Provide the (x, y) coordinate of the cell's center where the given text is located.  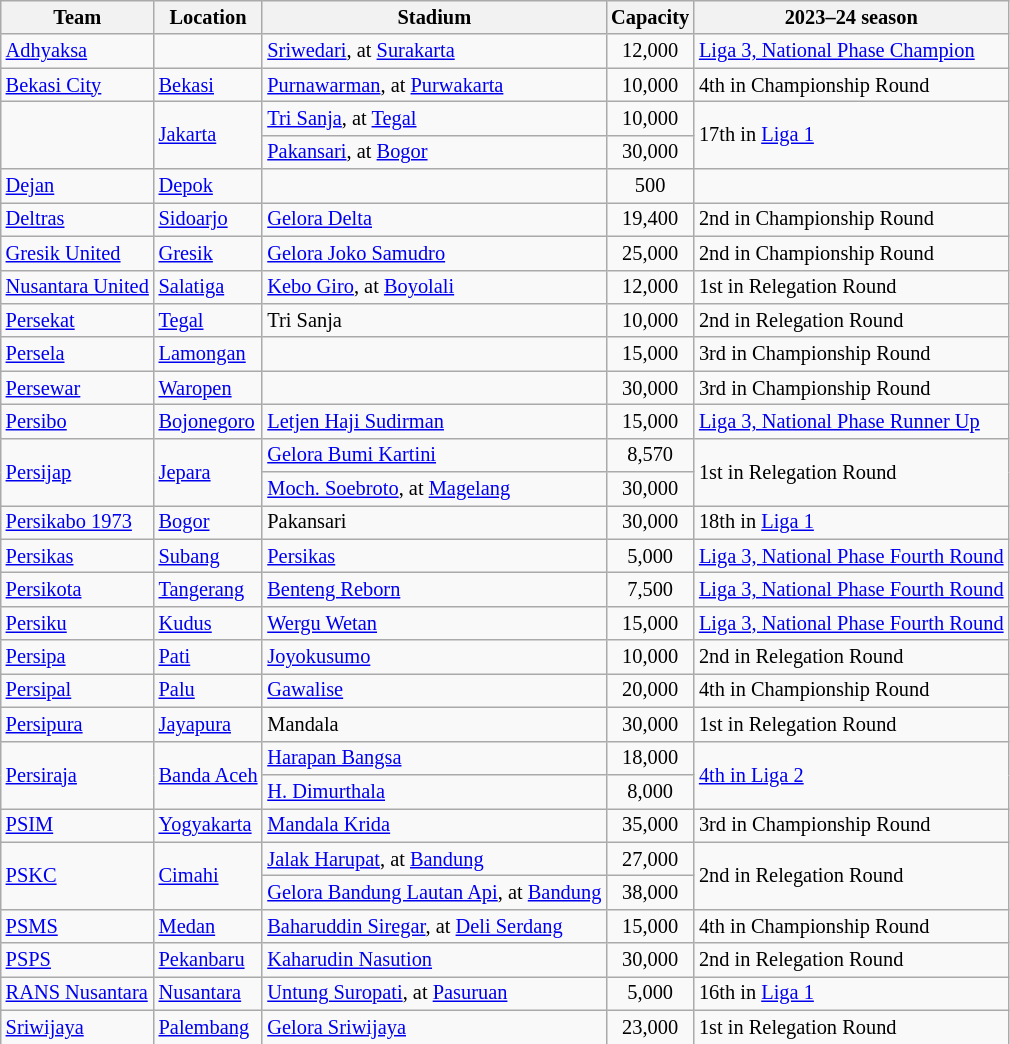
Kaharudin Nasution (434, 960)
Liga 3, National Phase Champion (851, 51)
Waropen (208, 388)
Persipa (78, 657)
Mandala Krida (434, 825)
20,000 (650, 690)
4th in Liga 2 (851, 774)
Wergu Wetan (434, 623)
Gelora Joko Samudro (434, 253)
Capacity (650, 17)
Kudus (208, 623)
Persela (78, 354)
Mandala (434, 724)
Location (208, 17)
35,000 (650, 825)
500 (650, 186)
Pakansari, at Bogor (434, 152)
Jepara (208, 472)
Sidoarjo (208, 219)
Bojonegoro (208, 421)
Depok (208, 186)
Salatiga (208, 287)
19,400 (650, 219)
Sriwedari, at Surakarta (434, 51)
Liga 3, National Phase Runner Up (851, 421)
Persiraja (78, 774)
Gawalise (434, 690)
Jayapura (208, 724)
RANS Nusantara (78, 993)
Jalak Harupat, at Bandung (434, 859)
38,000 (650, 892)
Palembang (208, 1027)
Kebo Giro, at Boyolali (434, 287)
Bekasi City (78, 85)
8,000 (650, 791)
Nusantara United (78, 287)
Banda Aceh (208, 774)
Medan (208, 926)
Bogor (208, 522)
Persibo (78, 421)
Deltras (78, 219)
25,000 (650, 253)
PSIM (78, 825)
Team (78, 17)
Tri Sanja, at Tegal (434, 118)
Harapan Bangsa (434, 758)
H. Dimurthala (434, 791)
Persipura (78, 724)
Lamongan (208, 354)
16th in Liga 1 (851, 993)
Gelora Bumi Kartini (434, 455)
Stadium (434, 17)
PSPS (78, 960)
Tangerang (208, 589)
Gelora Sriwijaya (434, 1027)
27,000 (650, 859)
PSKC (78, 876)
Tegal (208, 320)
Persipal (78, 690)
Tri Sanja (434, 320)
Gelora Delta (434, 219)
Pakansari (434, 522)
Persiku (78, 623)
Pekanbaru (208, 960)
Gresik (208, 253)
7,500 (650, 589)
17th in Liga 1 (851, 134)
2023–24 season (851, 17)
Joyokusumo (434, 657)
Untung Suropati, at Pasuruan (434, 993)
Pati (208, 657)
Persikota (78, 589)
8,570 (650, 455)
Yogyakarta (208, 825)
23,000 (650, 1027)
18,000 (650, 758)
Persikabo 1973 (78, 522)
Moch. Soebroto, at Magelang (434, 489)
Gresik United (78, 253)
Letjen Haji Sudirman (434, 421)
Baharuddin Siregar, at Deli Serdang (434, 926)
Benteng Reborn (434, 589)
Bekasi (208, 85)
Persewar (78, 388)
Palu (208, 690)
Purnawarman, at Purwakarta (434, 85)
18th in Liga 1 (851, 522)
Adhyaksa (78, 51)
Cimahi (208, 876)
Sriwijaya (78, 1027)
Persekat (78, 320)
PSMS (78, 926)
Jakarta (208, 134)
Subang (208, 556)
Persijap (78, 472)
Nusantara (208, 993)
Dejan (78, 186)
Gelora Bandung Lautan Api, at Bandung (434, 892)
